Detect which cell encompasses the target text, then output its (X, Y) center coordinate. 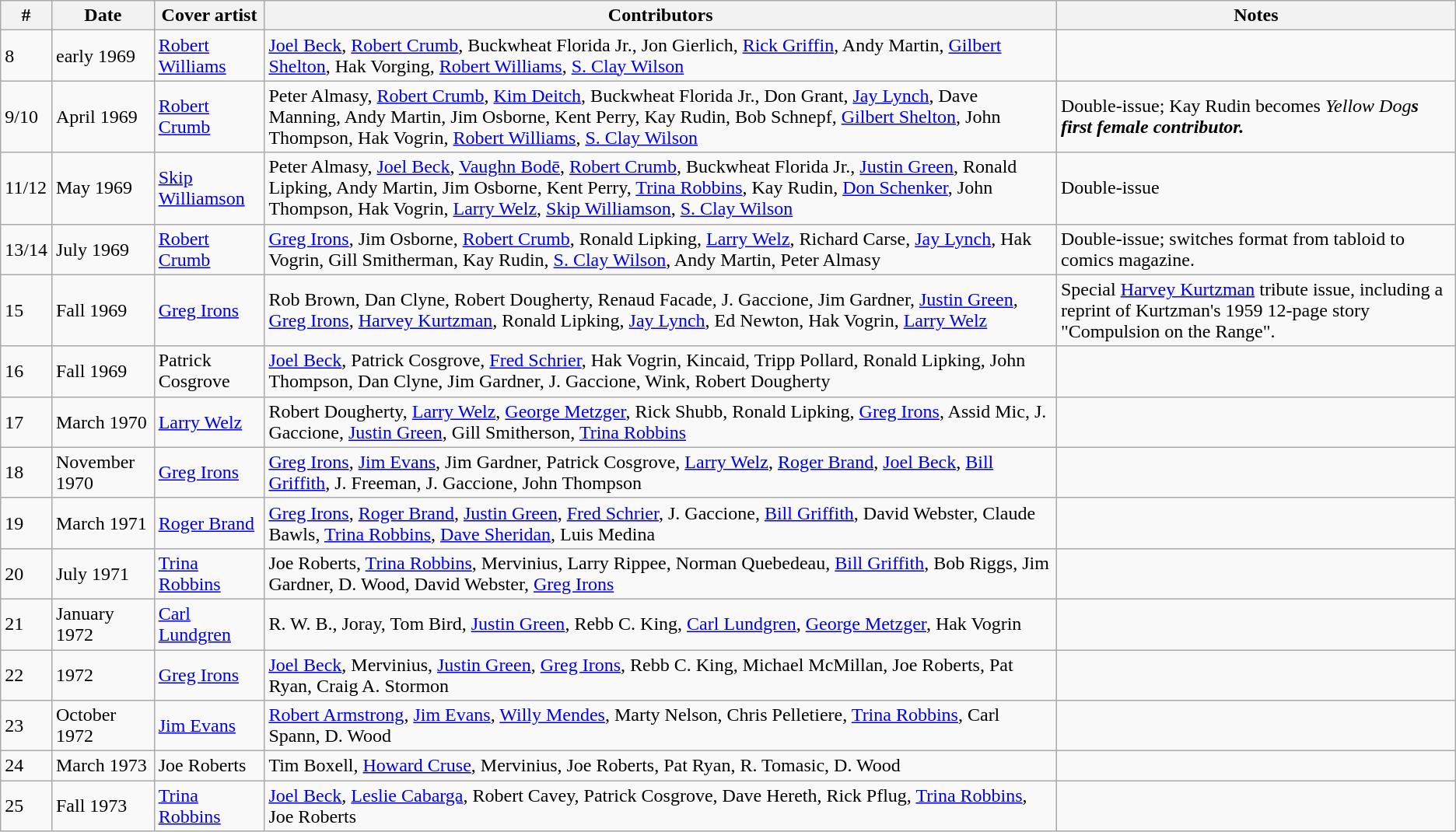
November 1970 (103, 473)
Cover artist (209, 16)
21 (26, 624)
25 (26, 806)
Tim Boxell, Howard Cruse, Mervinius, Joe Roberts, Pat Ryan, R. Tomasic, D. Wood (661, 766)
Joel Beck, Mervinius, Justin Green, Greg Irons, Rebb C. King, Michael McMillan, Joe Roberts, Pat Ryan, Craig A. Stormon (661, 675)
1972 (103, 675)
Skip Williamson (209, 188)
Notes (1255, 16)
Joel Beck, Leslie Cabarga, Robert Cavey, Patrick Cosgrove, Dave Hereth, Rick Pflug, Trina Robbins, Joe Roberts (661, 806)
R. W. B., Joray, Tom Bird, Justin Green, Rebb C. King, Carl Lundgren, George Metzger, Hak Vogrin (661, 624)
Jim Evans (209, 726)
11/12 (26, 188)
Roger Brand (209, 523)
May 1969 (103, 188)
Greg Irons, Jim Evans, Jim Gardner, Patrick Cosgrove, Larry Welz, Roger Brand, Joel Beck, Bill Griffith, J. Freeman, J. Gaccione, John Thompson (661, 473)
8 (26, 56)
Double-issue (1255, 188)
Joe Roberts, Trina Robbins, Mervinius, Larry Rippee, Norman Quebedeau, Bill Griffith, Bob Riggs, Jim Gardner, D. Wood, David Webster, Greg Irons (661, 574)
October 1972 (103, 726)
24 (26, 766)
Joe Roberts (209, 766)
19 (26, 523)
20 (26, 574)
15 (26, 310)
Double-issue; switches format from tabloid to comics magazine. (1255, 249)
13/14 (26, 249)
Date (103, 16)
early 1969 (103, 56)
April 1969 (103, 117)
Robert Armstrong, Jim Evans, Willy Mendes, Marty Nelson, Chris Pelletiere, Trina Robbins, Carl Spann, D. Wood (661, 726)
23 (26, 726)
Robert Williams (209, 56)
Patrick Cosgrove (209, 372)
Contributors (661, 16)
March 1973 (103, 766)
January 1972 (103, 624)
March 1970 (103, 421)
Double-issue; Kay Rudin becomes Yellow Dogs first female contributor. (1255, 117)
16 (26, 372)
22 (26, 675)
Special Harvey Kurtzman tribute issue, including a reprint of Kurtzman's 1959 12-page story "Compulsion on the Range". (1255, 310)
17 (26, 421)
Larry Welz (209, 421)
July 1969 (103, 249)
March 1971 (103, 523)
Carl Lundgren (209, 624)
9/10 (26, 117)
18 (26, 473)
July 1971 (103, 574)
# (26, 16)
Fall 1973 (103, 806)
